Detect which cell encompasses the target text, then output its [X, Y] center coordinate. 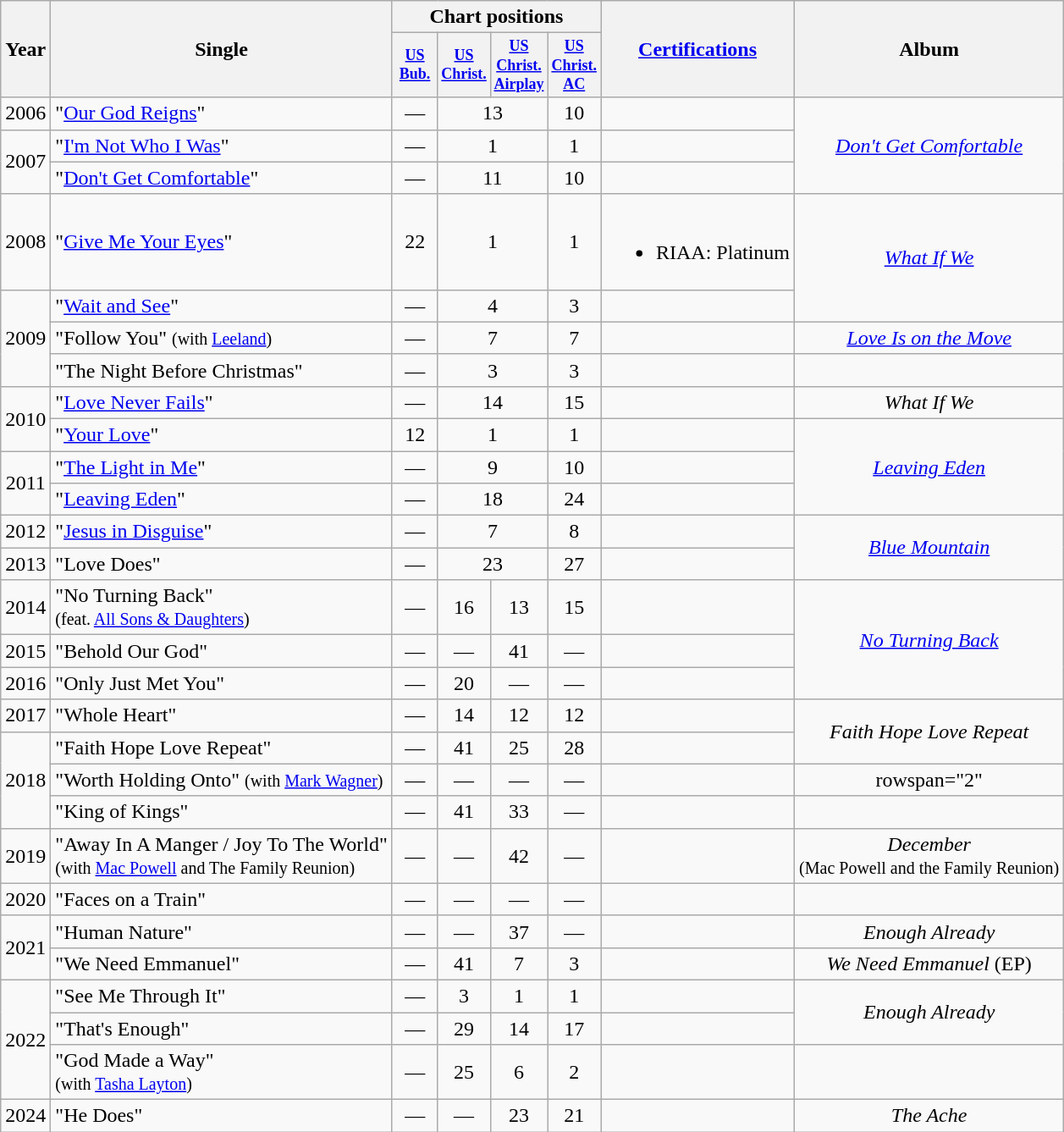
"He Does" [222, 1116]
Leaving Eden [929, 467]
2018 [25, 780]
6 [519, 1072]
2 [574, 1072]
2012 [25, 532]
December(Mac Powell and the Family Reunion) [929, 855]
rowspan="2" [929, 780]
"Behold Our God" [222, 651]
21 [574, 1116]
2011 [25, 483]
9 [493, 467]
2015 [25, 651]
"Your Love" [222, 434]
"Our God Reigns" [222, 113]
"Worth Holding Onto" (with Mark Wagner) [222, 780]
2013 [25, 564]
24 [574, 500]
"I'm Not Who I Was" [222, 146]
27 [574, 564]
2016 [25, 683]
2022 [25, 1040]
USChrist.Airplay [519, 65]
"Follow You" (with Leeland) [222, 338]
2019 [25, 855]
2021 [25, 947]
Blue Mountain [929, 548]
"Love Does" [222, 564]
2006 [25, 113]
"Faces on a Train" [222, 899]
USChrist. [464, 65]
"Only Just Met You" [222, 683]
Year [25, 49]
Certifications [697, 49]
Don't Get Comfortable [929, 146]
The Ache [929, 1116]
"The Night Before Christmas" [222, 370]
"King of Kings" [222, 812]
2014 [25, 608]
"Don't Get Comfortable" [222, 178]
"Love Never Fails" [222, 402]
No Turning Back [929, 640]
29 [464, 1029]
2009 [25, 338]
4 [493, 306]
16 [464, 608]
Chart positions [496, 17]
"Human Nature" [222, 931]
17 [574, 1029]
Album [929, 49]
2024 [25, 1116]
"No Turning Back"(feat. All Sons & Daughters) [222, 608]
8 [574, 532]
2008 [25, 242]
42 [519, 855]
37 [519, 931]
"Faith Hope Love Repeat" [222, 748]
2020 [25, 899]
"See Me Through It" [222, 996]
2007 [25, 162]
USBub. [415, 65]
2017 [25, 715]
We Need Emmanuel (EP) [929, 964]
"Give Me Your Eyes" [222, 242]
"We Need Emmanuel" [222, 964]
Love Is on the Move [929, 338]
Faith Hope Love Repeat [929, 732]
"Wait and See" [222, 306]
RIAA: Platinum [697, 242]
2010 [25, 418]
"The Light in Me" [222, 467]
USChrist.AC [574, 65]
20 [464, 683]
"Whole Heart" [222, 715]
"That's Enough" [222, 1029]
33 [519, 812]
22 [415, 242]
11 [493, 178]
"Jesus in Disguise" [222, 532]
28 [574, 748]
18 [493, 500]
"Leaving Eden" [222, 500]
Single [222, 49]
"God Made a Way"(with Tasha Layton) [222, 1072]
"Away In A Manger / Joy To The World"(with Mac Powell and The Family Reunion) [222, 855]
